Identify which cell holds the provided text, then report its [X, Y] central coordinate. 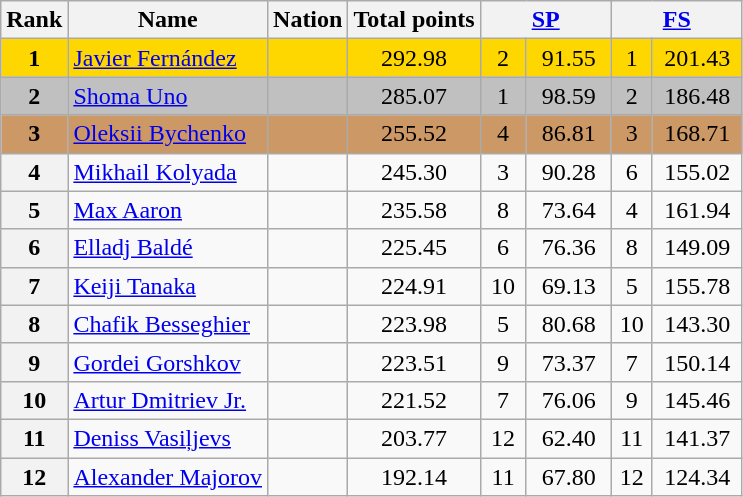
150.14 [697, 362]
SP [546, 20]
Alexander Majorov [168, 477]
161.94 [697, 210]
145.46 [697, 400]
255.52 [414, 134]
223.51 [414, 362]
69.13 [568, 286]
FS [676, 20]
224.91 [414, 286]
225.45 [414, 248]
Elladj Baldé [168, 248]
Keiji Tanaka [168, 286]
143.30 [697, 324]
245.30 [414, 172]
73.64 [568, 210]
235.58 [414, 210]
98.59 [568, 96]
292.98 [414, 58]
91.55 [568, 58]
Oleksii Bychenko [168, 134]
141.37 [697, 438]
201.43 [697, 58]
223.98 [414, 324]
149.09 [697, 248]
Gordei Gorshkov [168, 362]
Max Aaron [168, 210]
Rank [34, 20]
285.07 [414, 96]
73.37 [568, 362]
Name [168, 20]
76.36 [568, 248]
Artur Dmitriev Jr. [168, 400]
Shoma Uno [168, 96]
192.14 [414, 477]
221.52 [414, 400]
124.34 [697, 477]
Deniss Vasiļjevs [168, 438]
86.81 [568, 134]
Total points [414, 20]
186.48 [697, 96]
62.40 [568, 438]
155.02 [697, 172]
76.06 [568, 400]
155.78 [697, 286]
203.77 [414, 438]
90.28 [568, 172]
80.68 [568, 324]
67.80 [568, 477]
Javier Fernández [168, 58]
Mikhail Kolyada [168, 172]
Nation [308, 20]
Chafik Besseghier [168, 324]
168.71 [697, 134]
